Output the (X, Y) coordinate of the center of the cell containing the given text.  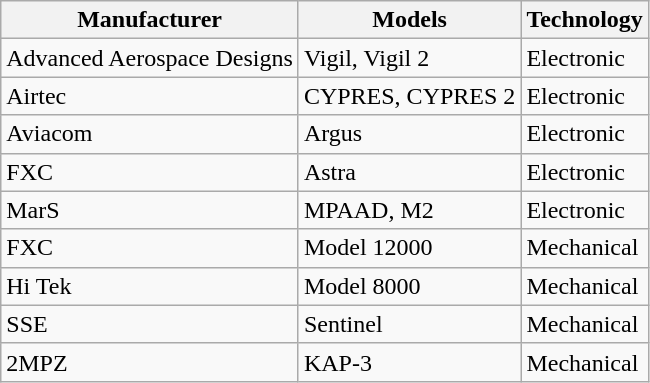
SSE (150, 324)
Technology (585, 20)
Sentinel (409, 324)
2MPZ (150, 362)
Hi Tek (150, 286)
MarS (150, 210)
Vigil, Vigil 2 (409, 58)
KAP-3 (409, 362)
Manufacturer (150, 20)
Model 8000 (409, 286)
Models (409, 20)
Airtec (150, 96)
Model 12000 (409, 248)
MPAAD, M2 (409, 210)
Aviacom (150, 134)
CYPRES, CYPRES 2 (409, 96)
Advanced Aerospace Designs (150, 58)
Argus (409, 134)
Astra (409, 172)
